Pinpoint the cell where the given text exists, returning its [X, Y] midpoint coordinate. 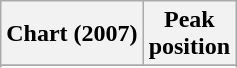
Peakposition [189, 34]
Chart (2007) [72, 34]
